Find where the given text appears and provide that cell's center as [x, y] coordinate. 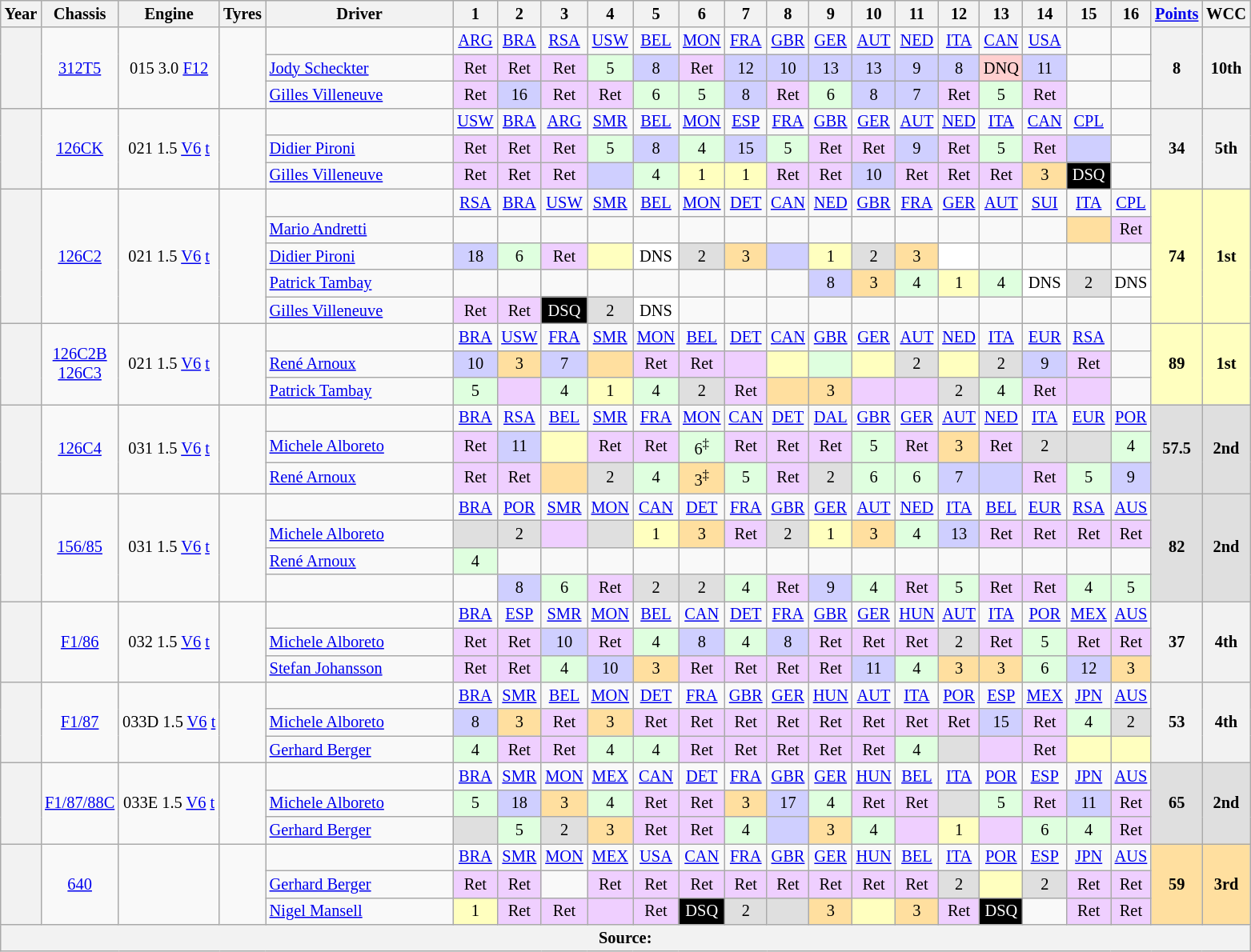
033E 1.5 V6 t [169, 803]
033D 1.5 V6 t [169, 722]
640 [80, 883]
126CK [80, 149]
F1/87 [80, 722]
WCC [1226, 14]
Stefan Johansson [360, 669]
3rd [1226, 883]
SUI [1045, 202]
14 [1045, 14]
59 [1177, 883]
DNQ [1001, 68]
10th [1226, 67]
126C4 [80, 449]
DAL [831, 418]
Driver [360, 14]
74 [1177, 256]
126C2 [80, 256]
65 [1177, 803]
F1/87/88C [80, 803]
89 [1177, 363]
Chassis [80, 14]
Mario Andretti [360, 230]
015 3.0 F12 [169, 67]
F1/86 [80, 642]
Nigel Mansell [360, 911]
3‡ [701, 478]
Jody Scheckter [360, 68]
032 1.5 V6 t [169, 642]
312T5 [80, 67]
37 [1177, 642]
Source: [626, 938]
Points [1177, 14]
Engine [169, 14]
Year [21, 14]
17 [788, 803]
57.5 [1177, 449]
34 [1177, 149]
6‡ [701, 446]
5th [1226, 149]
156/85 [80, 547]
126C2B126C3 [80, 363]
53 [1177, 722]
Tyres [243, 14]
82 [1177, 547]
